For the text-containing cell, return its midpoint in [x, y] coordinate format. 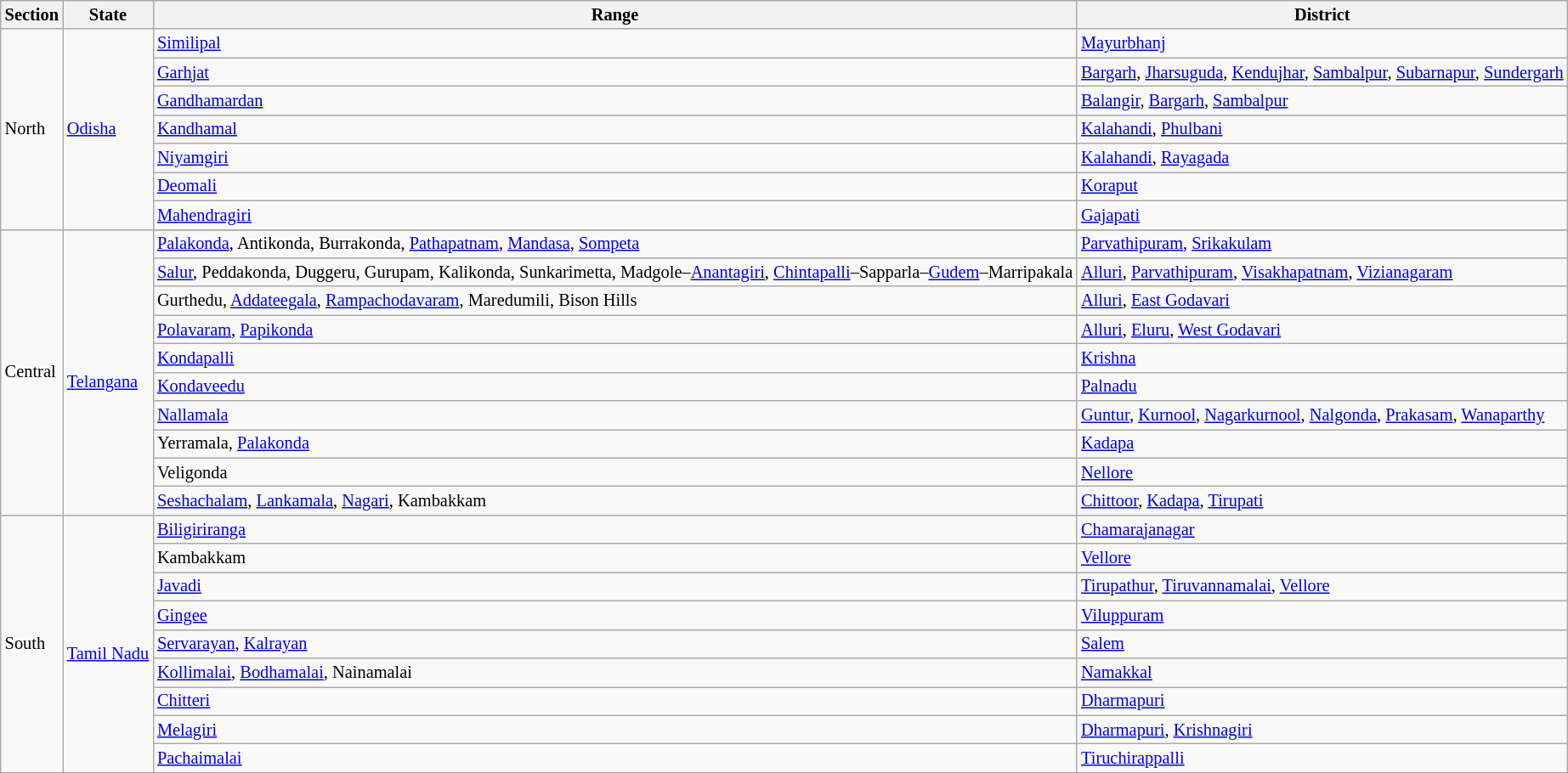
Alluri, Parvathipuram, Visakhapatnam, Vizianagaram [1322, 272]
Tiruchirappalli [1322, 758]
Servarayan, Kalrayan [615, 644]
Kambakkam [615, 558]
Vellore [1322, 558]
Nellore [1322, 472]
Seshachalam, Lankamala, Nagari, Kambakkam [615, 500]
South [32, 644]
District [1322, 14]
Javadi [615, 586]
Palnadu [1322, 386]
Niyamgiri [615, 158]
Kadapa [1322, 443]
Melagiri [615, 730]
Alluri, Eluru, West Godavari [1322, 330]
Yerramala, Palakonda [615, 443]
Deomali [615, 186]
Gingee [615, 615]
Polavaram, Papikonda [615, 330]
Nallamala [615, 415]
Guntur, Kurnool, Nagarkurnool, Nalgonda, Prakasam, Wanaparthy [1322, 415]
Kandhamal [615, 129]
Chamarajanagar [1322, 529]
Namakkal [1322, 672]
Kollimalai, Bodhamalai, Nainamalai [615, 672]
Kondapalli [615, 358]
Chittoor, Kadapa, Tirupati [1322, 500]
Gurthedu, Addateegala, Rampachodavaram, Maredumili, Bison Hills [615, 301]
Veligonda [615, 472]
Kalahandi, Phulbani [1322, 129]
Section [32, 14]
Dharmapuri [1322, 701]
Kalahandi, Rayagada [1322, 158]
Odisha [108, 129]
Mahendragiri [615, 215]
Alluri, East Godavari [1322, 301]
Garhjat [615, 72]
Bargarh, Jharsuguda, Kendujhar, Sambalpur, Subarnapur, Sundergarh [1322, 72]
Krishna [1322, 358]
Pachaimalai [615, 758]
Tamil Nadu [108, 644]
State [108, 14]
Gandhamardan [615, 100]
Parvathipuram, Srikakulam [1322, 244]
Similipal [615, 43]
Gajapati [1322, 215]
Palakonda, Antikonda, Burrakonda, Pathapatnam, Mandasa, Sompeta [615, 244]
Chitteri [615, 701]
Kondaveedu [615, 386]
Telangana [108, 372]
Salem [1322, 644]
Salur, Peddakonda, Duggeru, Gurupam, Kalikonda, Sunkarimetta, Madgole–Anantagiri, Chintapalli–Sapparla–Gudem–Marripakala [615, 272]
Viluppuram [1322, 615]
Balangir, Bargarh, Sambalpur [1322, 100]
Koraput [1322, 186]
Tirupathur, Tiruvannamalai, Vellore [1322, 586]
Biligiriranga [615, 529]
Mayurbhanj [1322, 43]
Dharmapuri, Krishnagiri [1322, 730]
North [32, 129]
Central [32, 372]
Range [615, 14]
